Return the [X, Y] coordinate for the center point of the cell that contains the specified text.  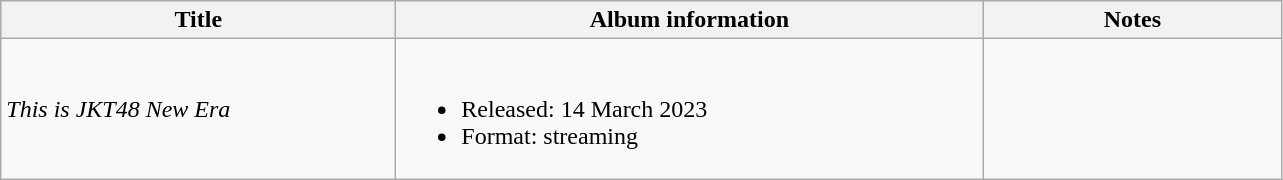
Released: 14 March 2023Format: streaming [690, 109]
This is JKT48 New Era [198, 109]
Title [198, 20]
Notes [1132, 20]
Album information [690, 20]
